For the text-containing cell, return its midpoint in (x, y) coordinate format. 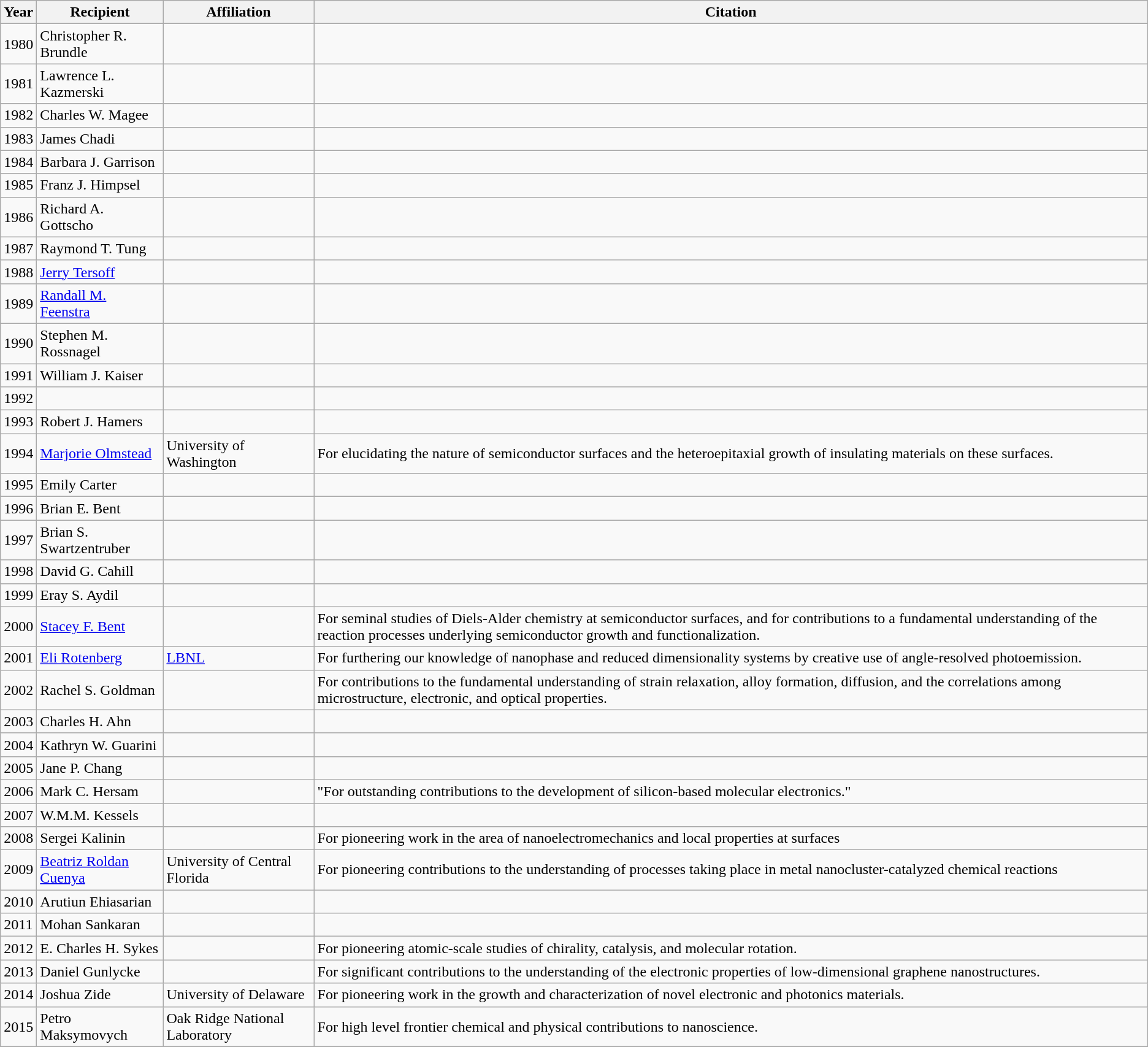
Emily Carter (100, 485)
1997 (18, 540)
2008 (18, 838)
Jerry Tersoff (100, 272)
E. Charles H. Sykes (100, 948)
Franz J. Himpsel (100, 185)
1983 (18, 139)
University of Washington (239, 454)
Randall M. Feenstra (100, 303)
Eray S. Aydil (100, 595)
Joshua Zide (100, 995)
For furthering our knowledge of nanophase and reduced dimensionality systems by creative use of angle-resolved photoemission. (731, 658)
Affiliation (239, 12)
2001 (18, 658)
Stacey F. Bent (100, 627)
Sergei Kalinin (100, 838)
Richard A. Gottscho (100, 217)
Eli Rotenberg (100, 658)
2010 (18, 902)
Petro Maksymovych (100, 1027)
1981 (18, 83)
Brian E. Bent (100, 508)
1986 (18, 217)
1996 (18, 508)
Beatriz Roldan Cuenya (100, 870)
2003 (18, 721)
Citation (731, 12)
2011 (18, 925)
For elucidating the nature of semiconductor surfaces and the heteroepitaxial growth of insulating materials on these surfaces. (731, 454)
Jane P. Chang (100, 768)
Arutiun Ehiasarian (100, 902)
2000 (18, 627)
Rachel S. Goldman (100, 689)
James Chadi (100, 139)
1987 (18, 248)
Barbara J. Garrison (100, 162)
Lawrence L. Kazmerski (100, 83)
For pioneering atomic-scale studies of chirality, catalysis, and molecular rotation. (731, 948)
1980 (18, 44)
Daniel Gunlycke (100, 972)
1994 (18, 454)
University of Delaware (239, 995)
Charles W. Magee (100, 115)
For pioneering work in the growth and characterization of novel electronic and photonics materials. (731, 995)
Brian S. Swartzentruber (100, 540)
2012 (18, 948)
For pioneering work in the area of nanoelectromechanics and local properties at surfaces (731, 838)
1998 (18, 572)
Year (18, 12)
1989 (18, 303)
Raymond T. Tung (100, 248)
Robert J. Hamers (100, 422)
For pioneering contributions to the understanding of processes taking place in metal nanocluster-catalyzed chemical reactions (731, 870)
For significant contributions to the understanding of the electronic properties of low-dimensional graphene nanostructures. (731, 972)
2013 (18, 972)
1995 (18, 485)
1982 (18, 115)
William J. Kaiser (100, 375)
For high level frontier chemical and physical contributions to nanoscience. (731, 1027)
Christopher R. Brundle (100, 44)
1999 (18, 595)
Oak Ridge National Laboratory (239, 1027)
1991 (18, 375)
LBNL (239, 658)
"For outstanding contributions to the development of silicon-based molecular electronics." (731, 791)
Mohan Sankaran (100, 925)
2005 (18, 768)
2009 (18, 870)
1985 (18, 185)
Stephen M. Rossnagel (100, 343)
1993 (18, 422)
2015 (18, 1027)
Marjorie Olmstead (100, 454)
2007 (18, 815)
1984 (18, 162)
Recipient (100, 12)
David G. Cahill (100, 572)
1990 (18, 343)
1988 (18, 272)
W.M.M. Kessels (100, 815)
Mark C. Hersam (100, 791)
2006 (18, 791)
2004 (18, 745)
2002 (18, 689)
University of Central Florida (239, 870)
Charles H. Ahn (100, 721)
2014 (18, 995)
1992 (18, 399)
Kathryn W. Guarini (100, 745)
